Return the (x, y) coordinate for the center point of the cell that contains the specified text.  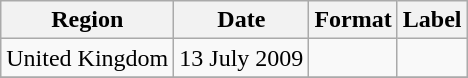
13 July 2009 (242, 58)
Label (432, 20)
Date (242, 20)
Region (88, 20)
Format (353, 20)
United Kingdom (88, 58)
